Find where the given text appears and provide that cell's center as [X, Y] coordinate. 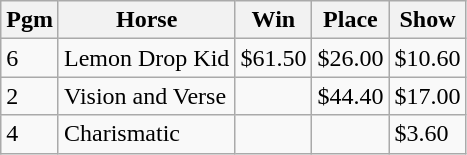
2 [30, 96]
Win [274, 20]
$44.40 [350, 96]
Show [428, 20]
Place [350, 20]
6 [30, 58]
Horse [146, 20]
Pgm [30, 20]
$17.00 [428, 96]
Vision and Verse [146, 96]
4 [30, 134]
Charismatic [146, 134]
Lemon Drop Kid [146, 58]
$61.50 [274, 58]
$10.60 [428, 58]
$26.00 [350, 58]
$3.60 [428, 134]
